Return the (X, Y) coordinate for the center point of the cell that contains the specified text.  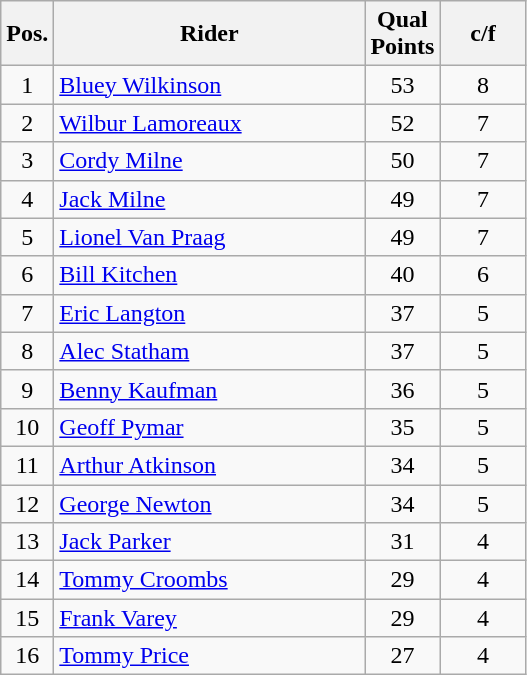
Tommy Price (210, 656)
Alec Statham (210, 351)
11 (28, 465)
Lionel Van Praag (210, 237)
35 (402, 427)
Frank Varey (210, 618)
Qual Points (402, 34)
9 (28, 389)
Wilbur Lamoreaux (210, 123)
53 (402, 85)
36 (402, 389)
Cordy Milne (210, 161)
Eric Langton (210, 313)
George Newton (210, 503)
Bill Kitchen (210, 275)
12 (28, 503)
10 (28, 427)
1 (28, 85)
Benny Kaufman (210, 389)
Arthur Atkinson (210, 465)
Bluey Wilkinson (210, 85)
3 (28, 161)
Jack Milne (210, 199)
14 (28, 580)
15 (28, 618)
Tommy Croombs (210, 580)
Rider (210, 34)
Geoff Pymar (210, 427)
27 (402, 656)
2 (28, 123)
52 (402, 123)
c/f (483, 34)
31 (402, 542)
13 (28, 542)
50 (402, 161)
Pos. (28, 34)
16 (28, 656)
Jack Parker (210, 542)
40 (402, 275)
